Locate the cell with the specified text and output its (x, y) center coordinate. 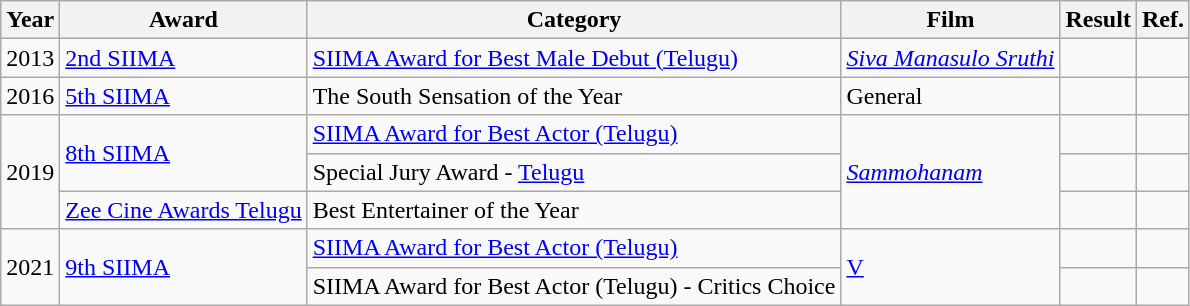
SIIMA Award for Best Actor (Telugu) - Critics Choice (574, 286)
Category (574, 20)
9th SIIMA (184, 267)
Result (1098, 20)
2nd SIIMA (184, 58)
5th SIIMA (184, 96)
Best Entertainer of the Year (574, 210)
Sammohanam (950, 172)
2013 (30, 58)
2021 (30, 267)
V (950, 267)
SIIMA Award for Best Male Debut (Telugu) (574, 58)
Award (184, 20)
Film (950, 20)
Zee Cine Awards Telugu (184, 210)
Year (30, 20)
2019 (30, 172)
2016 (30, 96)
General (950, 96)
Special Jury Award - Telugu (574, 172)
8th SIIMA (184, 153)
The South Sensation of the Year (574, 96)
Ref. (1162, 20)
Siva Manasulo Sruthi (950, 58)
